Identify which cell holds the provided text, then report its [X, Y] central coordinate. 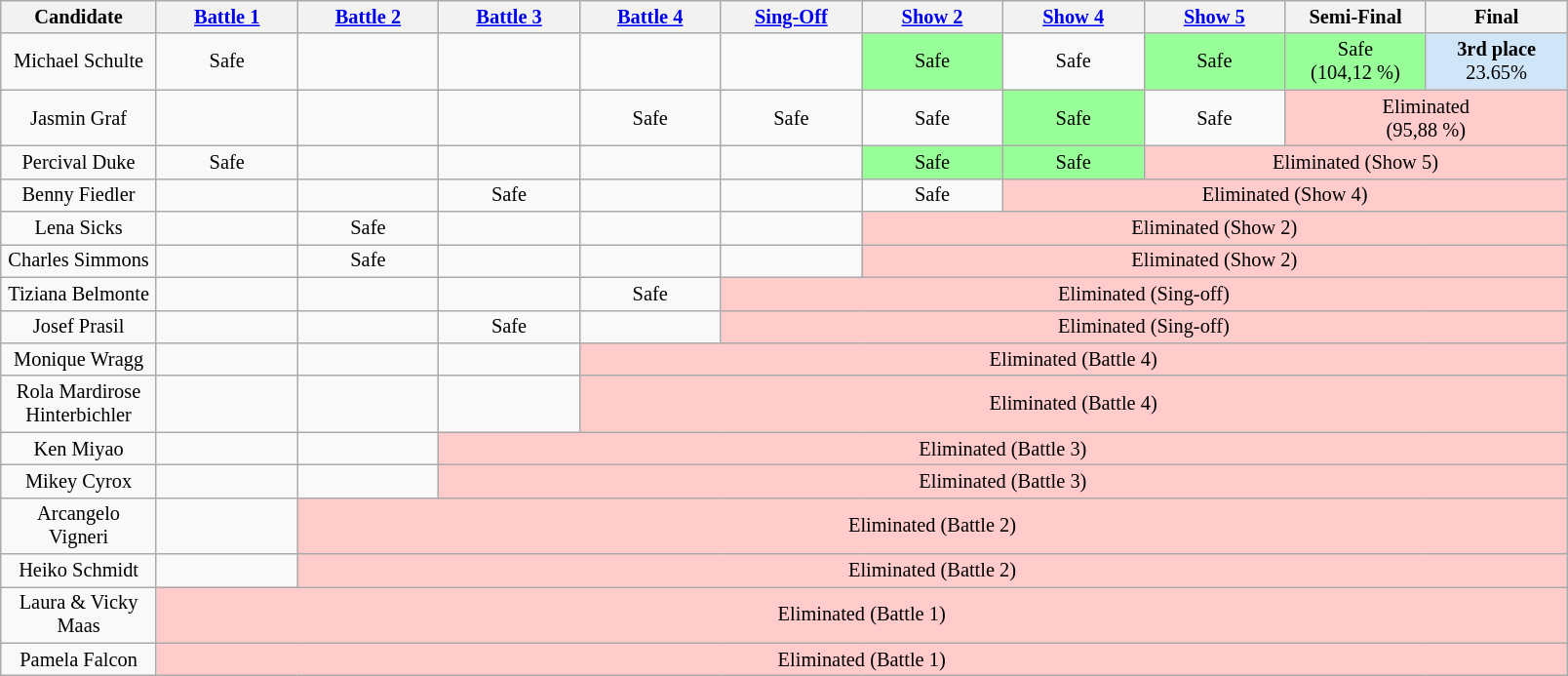
Tiziana Belmonte [79, 294]
Show 2 [932, 17]
Benny Fiedler [79, 195]
Show 4 [1073, 17]
Percival Duke [79, 162]
Arcangelo Vigneri [79, 526]
Safe(104,12 %) [1355, 61]
Sing-Off [792, 17]
Charles Simmons [79, 260]
Jasmin Graf [79, 118]
Battle 1 [226, 17]
Monique Wragg [79, 359]
Mikey Cyrox [79, 481]
Josef Prasil [79, 327]
Battle 4 [649, 17]
Show 5 [1215, 17]
3rd place23.65% [1496, 61]
Eliminated (Show 5) [1355, 162]
Battle 3 [509, 17]
Rola Mardirose Hinterbichler [79, 404]
Pamela Falcon [79, 659]
Heiko Schmidt [79, 571]
Michael Schulte [79, 61]
Final [1496, 17]
Eliminated (Show 4) [1285, 195]
Semi-Final [1355, 17]
Battle 2 [369, 17]
Eliminated(95,88 %) [1426, 118]
Ken Miyao [79, 449]
Lena Sicks [79, 228]
Candidate [79, 17]
Laura & Vicky Maas [79, 615]
